From the cell containing the given text, extract its center point as [X, Y] coordinate. 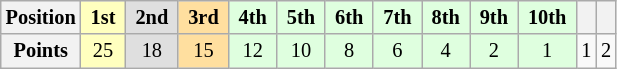
18 [152, 51]
Points [41, 51]
5th [301, 17]
6th [349, 17]
1st [104, 17]
8 [349, 51]
25 [104, 51]
10 [301, 51]
4th [253, 17]
3rd [203, 17]
7th [397, 17]
15 [203, 51]
10th [547, 17]
Position [41, 17]
2nd [152, 17]
4 [446, 51]
12 [253, 51]
6 [397, 51]
9th [494, 17]
8th [446, 17]
